Pinpoint the cell where the given text exists, returning its (x, y) midpoint coordinate. 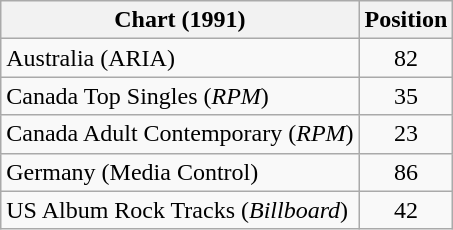
23 (406, 134)
Australia (ARIA) (180, 58)
Position (406, 20)
42 (406, 210)
Canada Adult Contemporary (RPM) (180, 134)
US Album Rock Tracks (Billboard) (180, 210)
86 (406, 172)
82 (406, 58)
Chart (1991) (180, 20)
Germany (Media Control) (180, 172)
Canada Top Singles (RPM) (180, 96)
35 (406, 96)
